For the text-containing cell, return its midpoint in [X, Y] coordinate format. 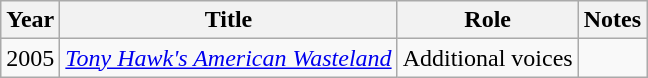
Year [30, 20]
Tony Hawk's American Wasteland [228, 58]
Additional voices [488, 58]
Title [228, 20]
Notes [612, 20]
Role [488, 20]
2005 [30, 58]
